Return the [X, Y] coordinate for the center point of the cell that contains the specified text.  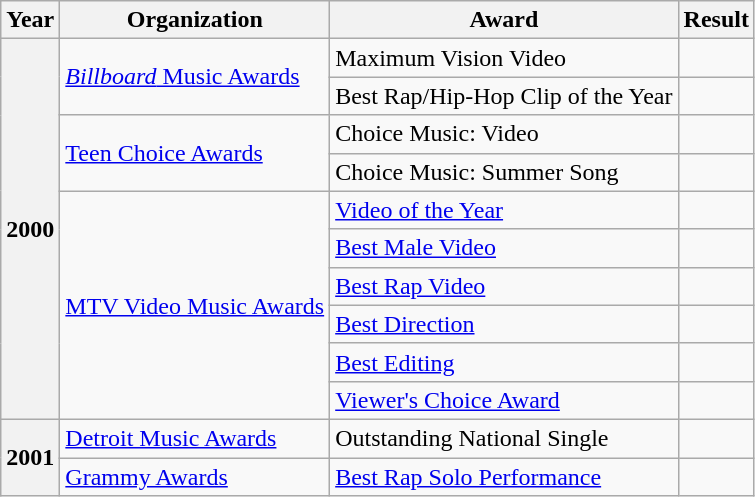
Choice Music: Video [504, 134]
Result [716, 20]
Outstanding National Single [504, 438]
Choice Music: Summer Song [504, 172]
2000 [30, 230]
Video of the Year [504, 210]
Award [504, 20]
Best Rap/Hip-Hop Clip of the Year [504, 96]
Organization [195, 20]
Best Direction [504, 324]
Best Rap Solo Performance [504, 477]
Best Rap Video [504, 286]
Best Male Video [504, 248]
Teen Choice Awards [195, 153]
2001 [30, 457]
Detroit Music Awards [195, 438]
Best Editing [504, 362]
Billboard Music Awards [195, 77]
Maximum Vision Video [504, 58]
Viewer's Choice Award [504, 400]
Grammy Awards [195, 477]
Year [30, 20]
MTV Video Music Awards [195, 305]
